Output the [x, y] coordinate of the center of the cell containing the given text.  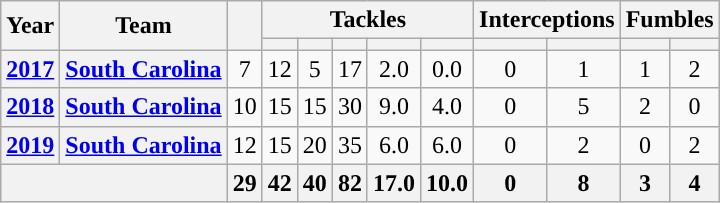
2018 [30, 107]
0.0 [446, 69]
8 [584, 183]
4 [695, 183]
7 [244, 69]
Tackles [368, 20]
10.0 [446, 183]
10 [244, 107]
30 [350, 107]
17 [350, 69]
2019 [30, 145]
2017 [30, 69]
Year [30, 26]
20 [314, 145]
17.0 [394, 183]
29 [244, 183]
3 [645, 183]
Interceptions [548, 20]
4.0 [446, 107]
40 [314, 183]
9.0 [394, 107]
35 [350, 145]
42 [280, 183]
Team [144, 26]
2.0 [394, 69]
82 [350, 183]
Fumbles [670, 20]
